For the text-containing cell, return its midpoint in (x, y) coordinate format. 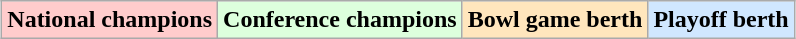
Playoff berth (721, 20)
Conference champions (340, 20)
Bowl game berth (555, 20)
National champions (110, 20)
